Scan for the cell matching the given text and deliver its (x, y) coordinate at center. 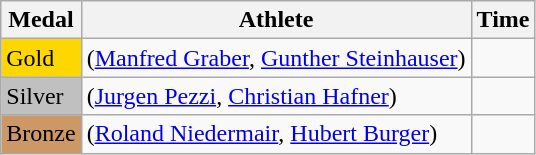
Bronze (41, 134)
(Manfred Graber, Gunther Steinhauser) (276, 58)
Silver (41, 96)
(Jurgen Pezzi, Christian Hafner) (276, 96)
(Roland Niedermair, Hubert Burger) (276, 134)
Gold (41, 58)
Medal (41, 20)
Athlete (276, 20)
Time (503, 20)
